Return the [x, y] coordinate for the center point of the cell that contains the specified text.  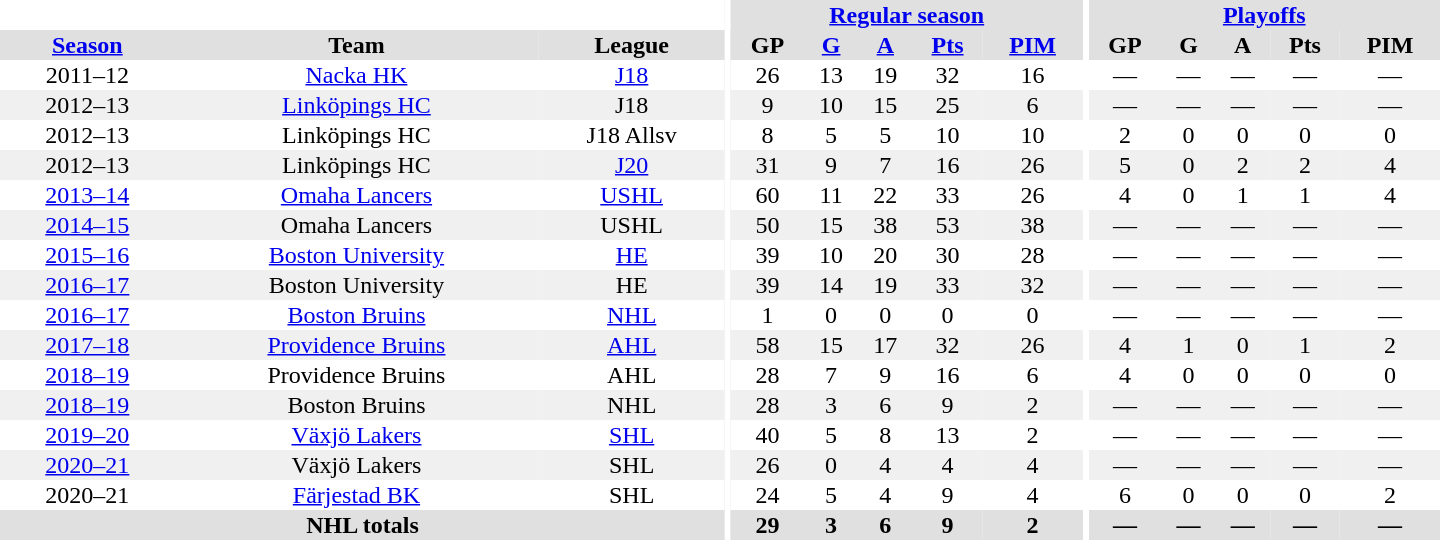
40 [768, 435]
25 [947, 105]
J20 [632, 165]
20 [885, 255]
2014–15 [88, 225]
J18 Allsv [632, 135]
Färjestad BK [356, 495]
14 [831, 285]
17 [885, 345]
29 [768, 525]
53 [947, 225]
League [632, 45]
Regular season [906, 15]
2013–14 [88, 195]
Nacka HK [356, 75]
50 [768, 225]
30 [947, 255]
Season [88, 45]
Playoffs [1264, 15]
2019–20 [88, 435]
2011–12 [88, 75]
NHL totals [362, 525]
58 [768, 345]
60 [768, 195]
22 [885, 195]
2015–16 [88, 255]
31 [768, 165]
24 [768, 495]
Team [356, 45]
11 [831, 195]
2017–18 [88, 345]
